For the text-containing cell, return its midpoint in (x, y) coordinate format. 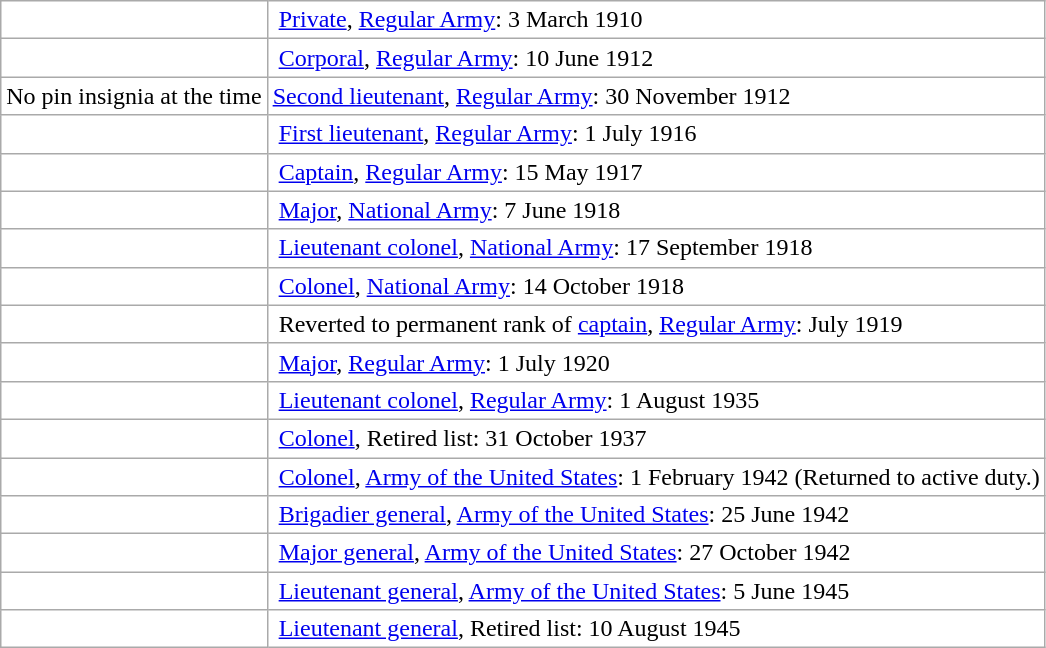
Major general, Army of the United States: 27 October 1942 (656, 553)
First lieutenant, Regular Army: 1 July 1916 (656, 134)
Lieutenant general, Retired list: 10 August 1945 (656, 629)
No pin insignia at the time (134, 96)
Colonel, National Army: 14 October 1918 (656, 286)
Colonel, Retired list: 31 October 1937 (656, 438)
Captain, Regular Army: 15 May 1917 (656, 172)
Lieutenant colonel, Regular Army: 1 August 1935 (656, 400)
Corporal, Regular Army: 10 June 1912 (656, 58)
Lieutenant general, Army of the United States: 5 June 1945 (656, 591)
Brigadier general, Army of the United States: 25 June 1942 (656, 515)
Lieutenant colonel, National Army: 17 September 1918 (656, 248)
Reverted to permanent rank of captain, Regular Army: July 1919 (656, 324)
Private, Regular Army: 3 March 1910 (656, 20)
Major, National Army: 7 June 1918 (656, 210)
Colonel, Army of the United States: 1 February 1942 (Returned to active duty.) (656, 477)
Major, Regular Army: 1 July 1920 (656, 362)
Second lieutenant, Regular Army: 30 November 1912 (656, 96)
